Extract the [X, Y] coordinate from the center of the cell holding the provided text.  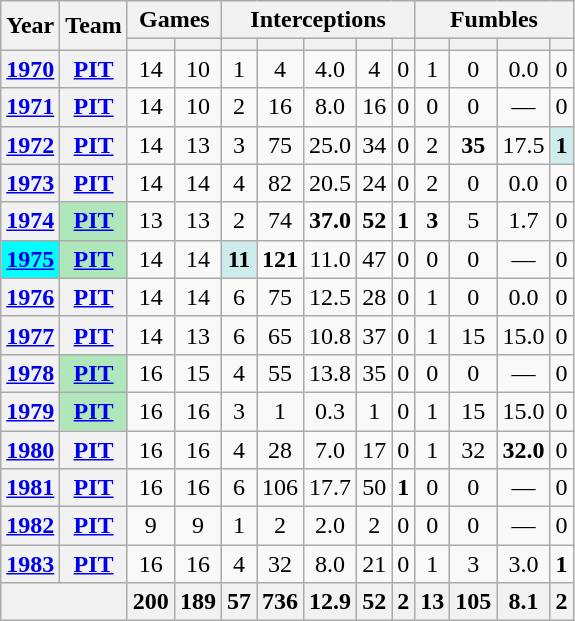
1974 [30, 221]
17.7 [330, 488]
1.7 [524, 221]
Games [174, 20]
50 [374, 488]
Interceptions [318, 20]
7.0 [330, 449]
1972 [30, 145]
11.0 [330, 259]
1983 [30, 564]
21 [374, 564]
32.0 [524, 449]
1979 [30, 411]
55 [280, 373]
37.0 [330, 221]
2.0 [330, 526]
10.8 [330, 335]
Year [30, 26]
1977 [30, 335]
3.0 [524, 564]
0.3 [330, 411]
12.5 [330, 297]
37 [374, 335]
24 [374, 183]
1976 [30, 297]
1975 [30, 259]
189 [198, 602]
200 [150, 602]
Team [94, 26]
4.0 [330, 69]
17.5 [524, 145]
47 [374, 259]
13.8 [330, 373]
106 [280, 488]
5 [474, 221]
34 [374, 145]
57 [238, 602]
121 [280, 259]
105 [474, 602]
12.9 [330, 602]
11 [238, 259]
20.5 [330, 183]
1981 [30, 488]
1982 [30, 526]
Fumbles [494, 20]
74 [280, 221]
736 [280, 602]
1978 [30, 373]
1980 [30, 449]
17 [374, 449]
8.1 [524, 602]
1971 [30, 107]
1970 [30, 69]
1973 [30, 183]
65 [280, 335]
82 [280, 183]
25.0 [330, 145]
